Return (X, Y) of the center of cell containing provided text 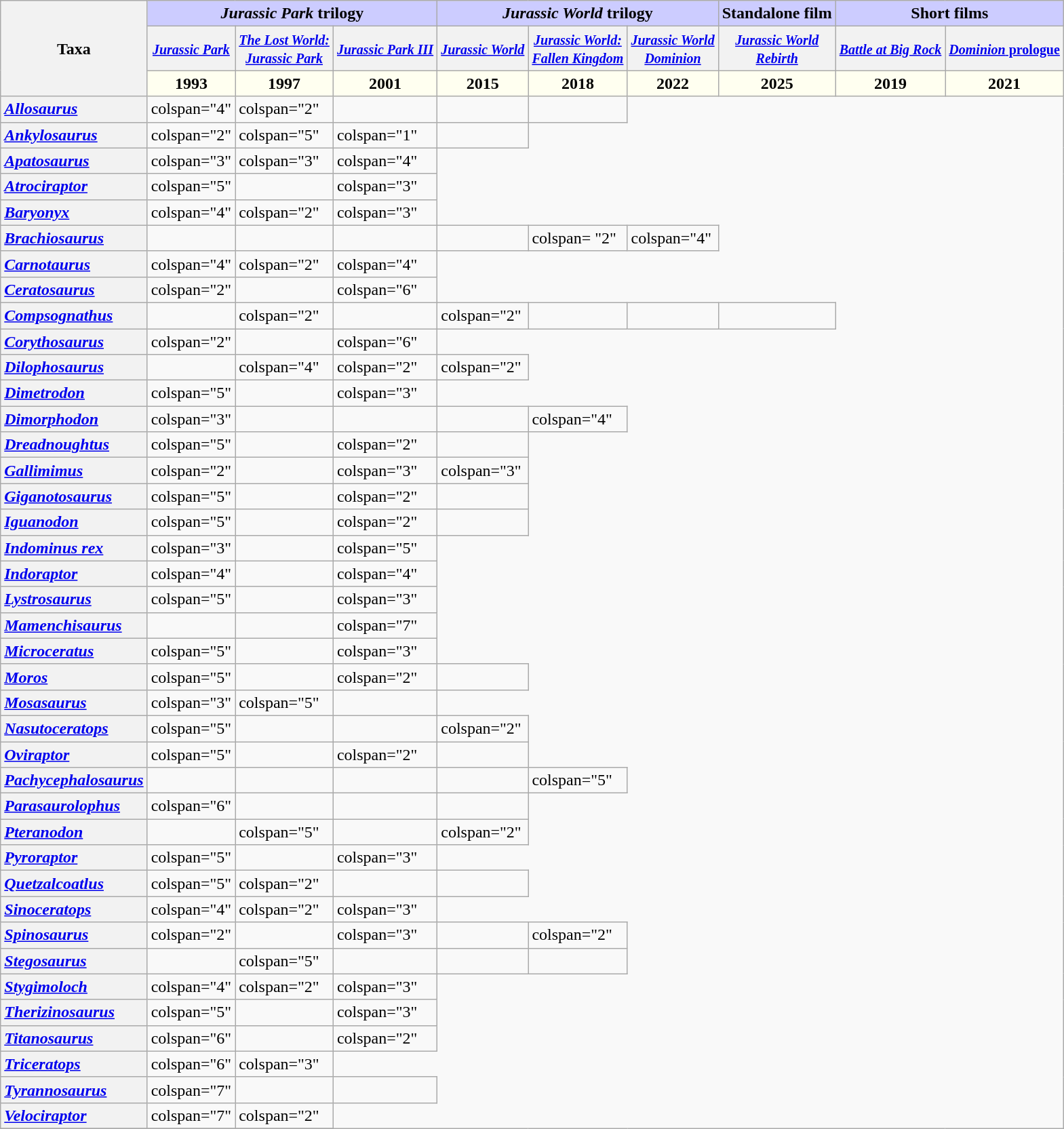
Jurassic World (483, 49)
1993 (191, 83)
Quetzalcoatlus (74, 884)
Jurassic Park (191, 49)
Brachiosaurus (74, 238)
Ankylosaurus (74, 135)
colspan="1" (385, 135)
Parasaurolophus (74, 806)
Indominus rex (74, 548)
Pteranodon (74, 832)
Therizinosaurus (74, 1012)
Titanosaurus (74, 1038)
Microceratus (74, 651)
2021 (1005, 83)
Allosaurus (74, 109)
Corythosaurus (74, 341)
Iguanodon (74, 522)
Dimorphodon (74, 419)
Taxa (74, 49)
2015 (483, 83)
Gallimimus (74, 471)
Standalone film (777, 14)
Baryonyx (74, 212)
Lystrosaurus (74, 599)
Spinosaurus (74, 935)
Velociraptor (74, 1115)
Short films (949, 14)
Jurassic Park III (385, 49)
colspan= "2" (578, 238)
Giganotosaurus (74, 496)
Stegosaurus (74, 961)
Dimetrodon (74, 393)
Dominion prologue (1005, 49)
Jurassic WorldRebirth (777, 49)
Mamenchisaurus (74, 625)
Stygimoloch (74, 987)
Indoraptor (74, 574)
Battle at Big Rock (890, 49)
Jurassic WorldDominion (673, 49)
2001 (385, 83)
Sinoceratops (74, 909)
Carnotaurus (74, 264)
Moros (74, 677)
Apatosaurus (74, 161)
Jurassic World trilogy (578, 14)
Dreadnoughtus (74, 445)
Ceratosaurus (74, 290)
Mosasaurus (74, 702)
Pyroraptor (74, 858)
Oviraptor (74, 755)
Dilophosaurus (74, 368)
Tyrannosaurus (74, 1090)
2022 (673, 83)
2019 (890, 83)
Jurassic World:Fallen Kingdom (578, 49)
The Lost World:Jurassic Park (285, 49)
Compsognathus (74, 315)
Atrociraptor (74, 186)
Pachycephalosaurus (74, 780)
Jurassic Park trilogy (292, 14)
2025 (777, 83)
2018 (578, 83)
Triceratops (74, 1064)
1997 (285, 83)
Nasutoceratops (74, 728)
